Provide the [x, y] coordinate of the cell's center where the given text is located.  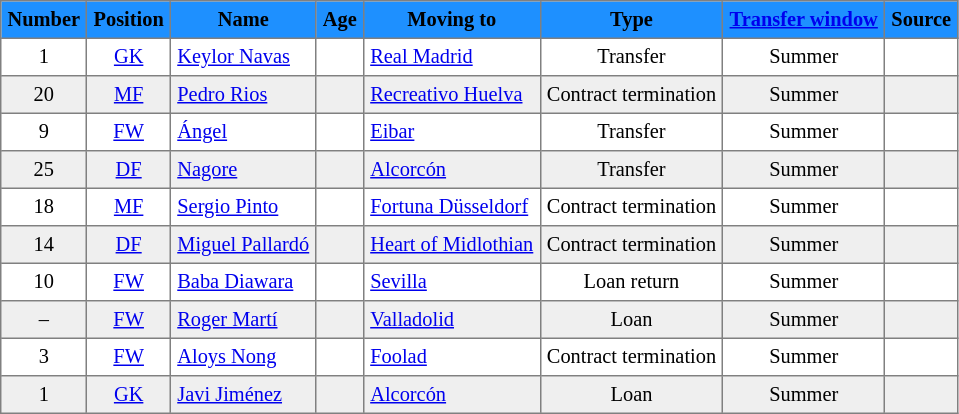
Pedro Rios [244, 95]
Sergio Pinto [244, 207]
Number [44, 20]
Keylor Navas [244, 57]
Recreativo Huelva [452, 95]
Valladolid [452, 320]
Loan return [632, 282]
Fortuna Düsseldorf [452, 207]
Roger Martí [244, 320]
Aloys Nong [244, 357]
Baba Diawara [244, 282]
Real Madrid [452, 57]
Age [340, 20]
Position [129, 20]
Javi Jiménez [244, 395]
18 [44, 207]
14 [44, 245]
Foolad [452, 357]
9 [44, 132]
10 [44, 282]
Type [632, 20]
– [44, 320]
Name [244, 20]
Ángel [244, 132]
Moving to [452, 20]
Nagore [244, 170]
Eibar [452, 132]
Source [922, 20]
Sevilla [452, 282]
Miguel Pallardó [244, 245]
25 [44, 170]
20 [44, 95]
Transfer window [804, 20]
Heart of Midlothian [452, 245]
3 [44, 357]
